From the cell containing the given text, extract its center point as (X, Y) coordinate. 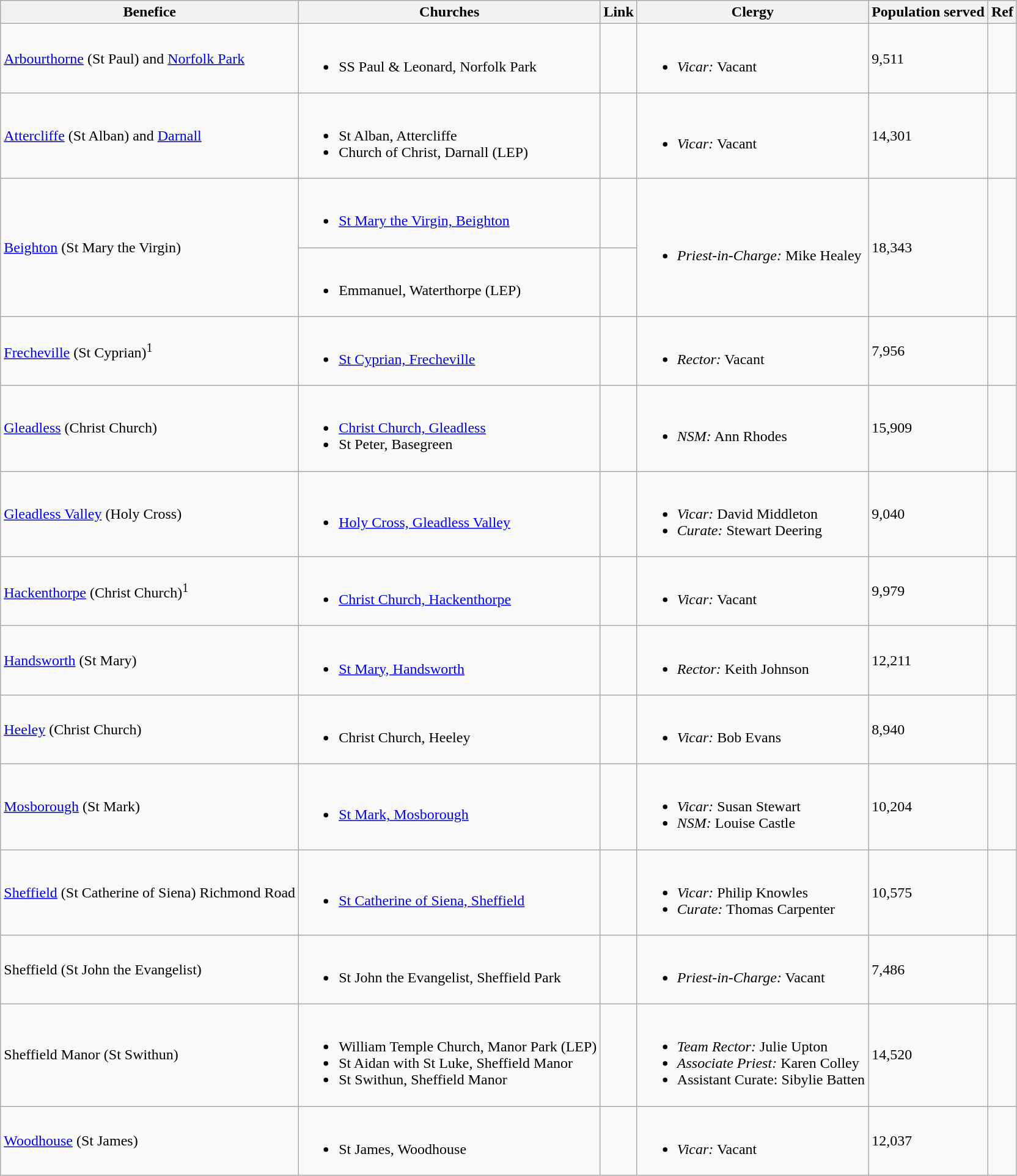
9,979 (928, 591)
Mosborough (St Mark) (150, 806)
Christ Church, Hackenthorpe (450, 591)
St Catherine of Siena, Sheffield (450, 892)
Attercliffe (St Alban) and Darnall (150, 136)
Sheffield (St John the Evangelist) (150, 970)
Woodhouse (St James) (150, 1141)
9,511 (928, 59)
Rector: Vacant (752, 351)
10,575 (928, 892)
Vicar: Bob Evans (752, 729)
Beighton (St Mary the Virgin) (150, 247)
12,211 (928, 660)
St James, Woodhouse (450, 1141)
Sheffield Manor (St Swithun) (150, 1056)
William Temple Church, Manor Park (LEP)St Aidan with St Luke, Sheffield ManorSt Swithun, Sheffield Manor (450, 1056)
Heeley (Christ Church) (150, 729)
14,301 (928, 136)
Priest-in-Charge: Vacant (752, 970)
7,956 (928, 351)
Ref (1002, 12)
St Cyprian, Frecheville (450, 351)
Gleadless (Christ Church) (150, 428)
SS Paul & Leonard, Norfolk Park (450, 59)
St Alban, AttercliffeChurch of Christ, Darnall (LEP) (450, 136)
10,204 (928, 806)
Team Rector: Julie UptonAssociate Priest: Karen ColleyAssistant Curate: Sibylie Batten (752, 1056)
Christ Church, Heeley (450, 729)
14,520 (928, 1056)
Churches (450, 12)
7,486 (928, 970)
St John the Evangelist, Sheffield Park (450, 970)
Holy Cross, Gleadless Valley (450, 514)
St Mark, Mosborough (450, 806)
Vicar: Philip KnowlesCurate: Thomas Carpenter (752, 892)
Priest-in-Charge: Mike Healey (752, 247)
St Mary the Virgin, Beighton (450, 213)
Rector: Keith Johnson (752, 660)
Handsworth (St Mary) (150, 660)
Link (619, 12)
Christ Church, GleadlessSt Peter, Basegreen (450, 428)
12,037 (928, 1141)
Arbourthorne (St Paul) and Norfolk Park (150, 59)
St Mary, Handsworth (450, 660)
8,940 (928, 729)
Benefice (150, 12)
Frecheville (St Cyprian)1 (150, 351)
Clergy (752, 12)
18,343 (928, 247)
Emmanuel, Waterthorpe (LEP) (450, 282)
15,909 (928, 428)
NSM: Ann Rhodes (752, 428)
Hackenthorpe (Christ Church)1 (150, 591)
Sheffield (St Catherine of Siena) Richmond Road (150, 892)
9,040 (928, 514)
Population served (928, 12)
Vicar: David MiddletonCurate: Stewart Deering (752, 514)
Vicar: Susan StewartNSM: Louise Castle (752, 806)
Gleadless Valley (Holy Cross) (150, 514)
